Determine the [x, y] coordinate at the center of the cell enclosing the given text.  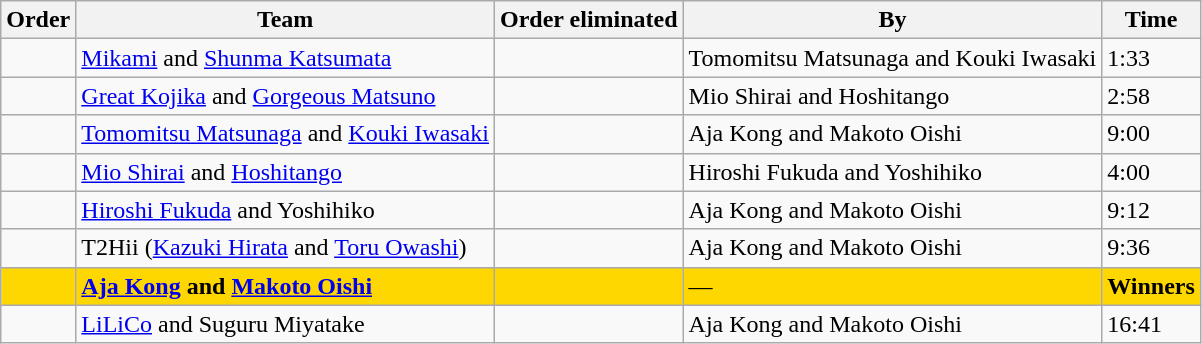
2:58 [1152, 96]
16:41 [1152, 324]
Great Kojika and Gorgeous Matsuno [286, 96]
Order eliminated [588, 20]
9:00 [1152, 134]
4:00 [1152, 172]
T2Hii (Kazuki Hirata and Toru Owashi) [286, 248]
9:36 [1152, 248]
LiLiCo and Suguru Miyatake [286, 324]
Time [1152, 20]
Winners [1152, 286]
By [892, 20]
— [892, 286]
Order [38, 20]
1:33 [1152, 58]
Team [286, 20]
Mikami and Shunma Katsumata [286, 58]
9:12 [1152, 210]
